Detect which cell encompasses the target text, then output its [x, y] center coordinate. 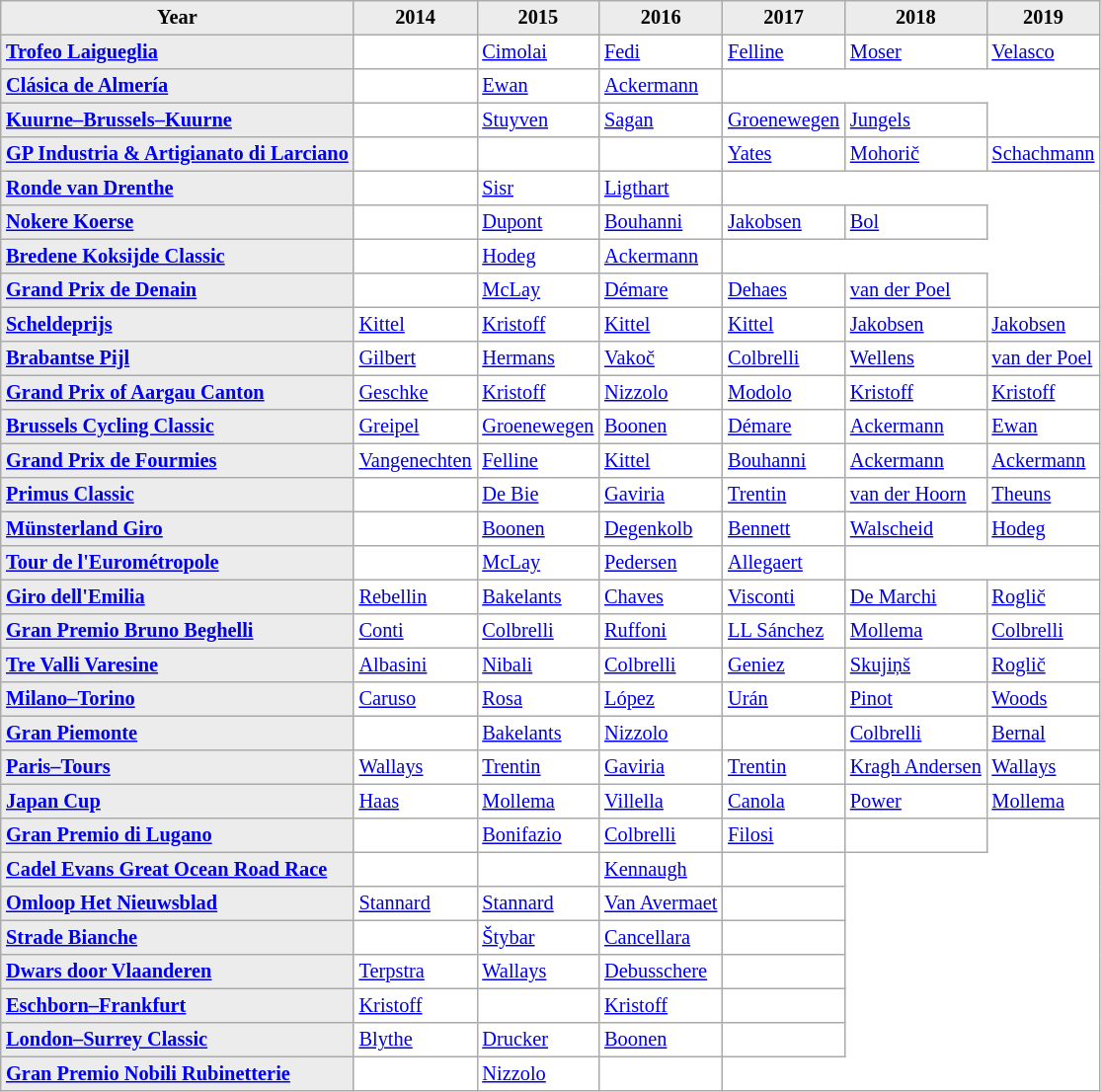
Gran Premio Nobili Rubinetterie [178, 1073]
Rosa [538, 699]
Kennaugh [662, 869]
De Marchi [916, 596]
Tre Valli Varesine [178, 664]
Grand Prix de Fourmies [178, 460]
Nokere Koerse [178, 222]
Mohorič [916, 154]
Wellens [916, 358]
López [662, 699]
De Bie [538, 495]
Kuurne–Brussels–Kuurne [178, 119]
Drucker [538, 1040]
Ruffoni [662, 631]
Stuyven [538, 119]
van der Hoorn [916, 495]
Haas [415, 801]
Woods [1043, 699]
Debusschere [662, 972]
Vangenechten [415, 460]
Pedersen [662, 563]
Velasco [1043, 51]
Conti [415, 631]
Bernal [1043, 733]
Geschke [415, 392]
Gran Piemonte [178, 733]
Münsterland Giro [178, 528]
Kragh Andersen [916, 767]
Canola [784, 801]
Pinot [916, 699]
Cimolai [538, 51]
Cancellara [662, 937]
Nibali [538, 664]
Villella [662, 801]
2017 [784, 18]
Power [916, 801]
Brussels Cycling Classic [178, 427]
Gran Premio di Lugano [178, 835]
Bol [916, 222]
Skujiņš [916, 664]
Albasini [415, 664]
Štybar [538, 937]
Jungels [916, 119]
Dupont [538, 222]
Yates [784, 154]
Milano–Torino [178, 699]
Clásica de Almería [178, 86]
Eschborn–Frankfurt [178, 1005]
Gran Premio Bruno Beghelli [178, 631]
Grand Prix of Aargau Canton [178, 392]
Grand Prix de Denain [178, 290]
Bennett [784, 528]
Filosi [784, 835]
Scheldeprijs [178, 324]
Fedi [662, 51]
London–Surrey Classic [178, 1040]
2018 [916, 18]
Vakoč [662, 358]
Rebellin [415, 596]
Omloop Het Nieuwsblad [178, 903]
Moser [916, 51]
Japan Cup [178, 801]
Degenkolb [662, 528]
Van Avermaet [662, 903]
Paris–Tours [178, 767]
GP Industria & Artigianato di Larciano [178, 154]
Chaves [662, 596]
Schachmann [1043, 154]
Hermans [538, 358]
Giro dell'Emilia [178, 596]
Tour de l'Eurométropole [178, 563]
Year [178, 18]
2015 [538, 18]
LL Sánchez [784, 631]
Primus Classic [178, 495]
Geniez [784, 664]
Blythe [415, 1040]
Cadel Evans Great Ocean Road Race [178, 869]
Caruso [415, 699]
Bonifazio [538, 835]
Gilbert [415, 358]
Greipel [415, 427]
Trofeo Laigueglia [178, 51]
Walscheid [916, 528]
Brabantse Pijl [178, 358]
Dehaes [784, 290]
Sagan [662, 119]
Theuns [1043, 495]
Ligthart [662, 188]
Terpstra [415, 972]
Urán [784, 699]
Bredene Koksijde Classic [178, 256]
2019 [1043, 18]
Sisr [538, 188]
Ronde van Drenthe [178, 188]
2016 [662, 18]
Dwars door Vlaanderen [178, 972]
Modolo [784, 392]
Strade Bianche [178, 937]
Allegaert [784, 563]
2014 [415, 18]
Visconti [784, 596]
